Extract the (X, Y) coordinate from the center of the cell holding the provided text.  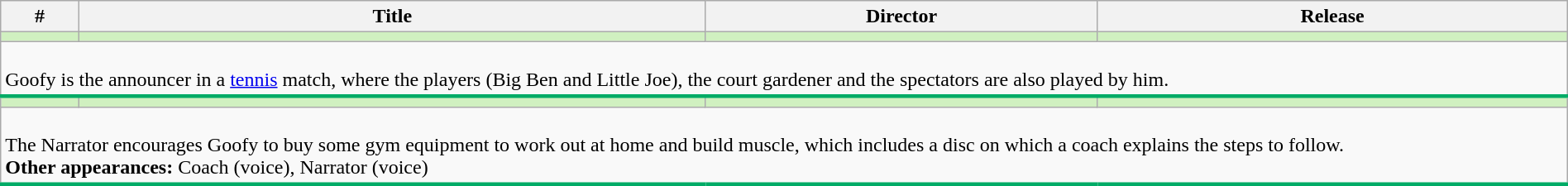
Director (901, 17)
# (40, 17)
Release (1332, 17)
Goofy is the announcer in a tennis match, where the players (Big Ben and Little Joe), the court gardener and the spectators are also played by him. (784, 69)
Title (392, 17)
